From the cell containing the given text, extract its center point as (X, Y) coordinate. 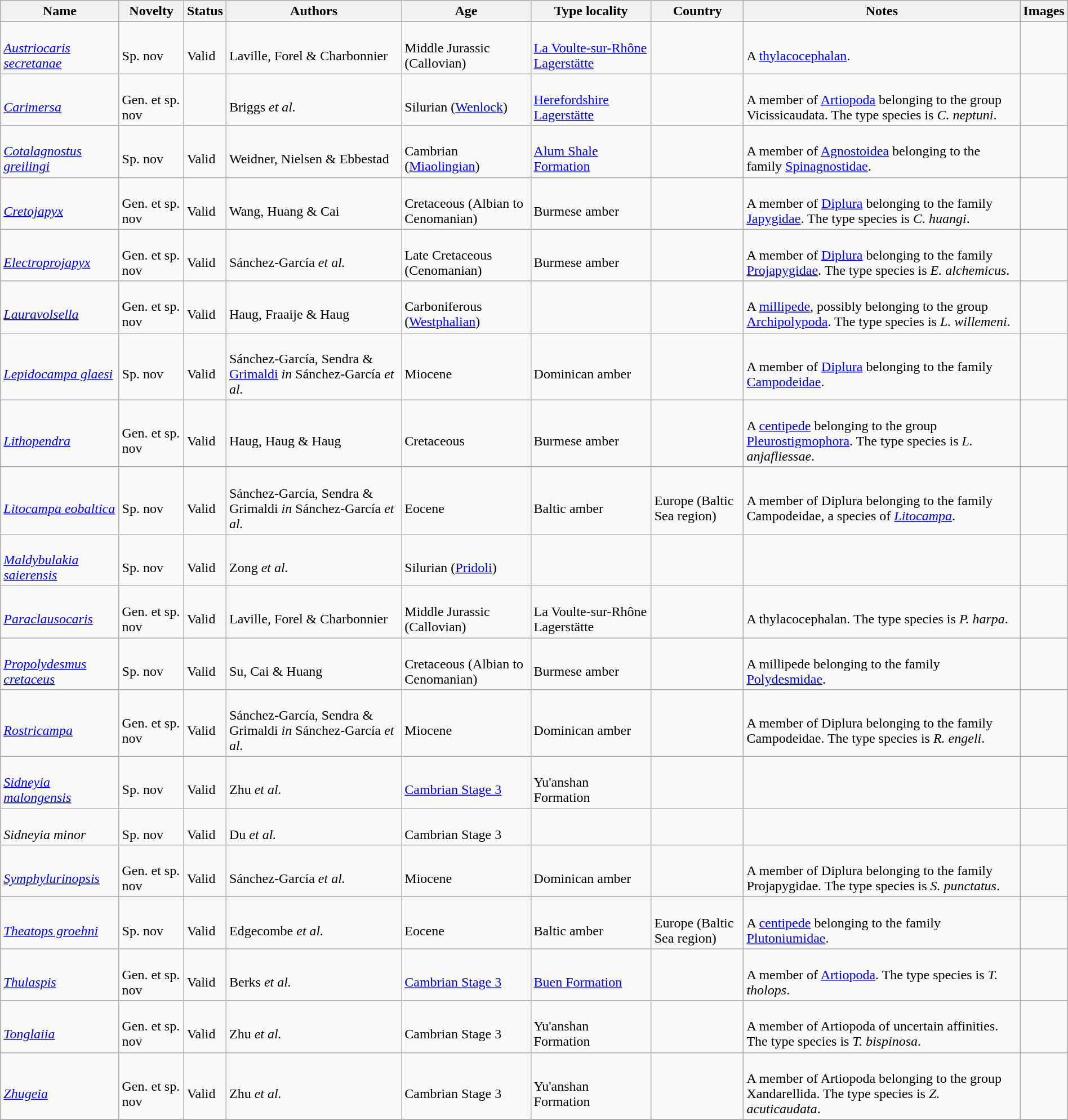
Notes (882, 11)
Cotalagnostus greilingi (60, 151)
A member of Diplura belonging to the family Projapygidae. The type species is S. punctatus. (882, 871)
A member of Artiopoda belonging to the group Xandarellida. The type species is Z. acuticaudata. (882, 1086)
Authors (313, 11)
Wang, Huang & Cai (313, 203)
Late Cretaceous (Cenomanian) (466, 255)
Weidner, Nielsen & Ebbestad (313, 151)
A millipede belonging to the family Polydesmidae. (882, 663)
Age (466, 11)
Cambrian (Miaolingian) (466, 151)
Alum Shale Formation (591, 151)
Electroprojapyx (60, 255)
Thulaspis (60, 975)
A member of Artiopoda belonging to the group Vicissicaudata. The type species is C. neptuni. (882, 100)
Rostricampa (60, 723)
Su, Cai & Huang (313, 663)
Zhugeia (60, 1086)
Silurian (Pridoli) (466, 560)
Litocampa eobaltica (60, 500)
Lepidocampa glaesi (60, 366)
Silurian (Wenlock) (466, 100)
Haug, Haug & Haug (313, 434)
Symphylurinopsis (60, 871)
Lithopendra (60, 434)
Status (205, 11)
Maldybulakia saierensis (60, 560)
A member of Agnostoidea belonging to the family Spinagnostidae. (882, 151)
Carboniferous (Westphalian) (466, 307)
Lauravolsella (60, 307)
Paraclausocaris (60, 612)
A member of Diplura belonging to the family Projapygidae. The type species is E. alchemicus. (882, 255)
Du et al. (313, 827)
Country (697, 11)
A member of Diplura belonging to the family Campodeidae. The type species is R. engeli. (882, 723)
A member of Artiopoda. The type species is T. tholops. (882, 975)
Haug, Fraaije & Haug (313, 307)
A thylacocephalan. The type species is P. harpa. (882, 612)
Buen Formation (591, 975)
Carimersa (60, 100)
A member of Diplura belonging to the family Campodeidae. (882, 366)
Berks et al. (313, 975)
Zong et al. (313, 560)
Images (1044, 11)
Tonglaiia (60, 1027)
A thylacocephalan. (882, 48)
Propolydesmus cretaceus (60, 663)
Name (60, 11)
Herefordshire Lagerstätte (591, 100)
Sidneyia malongensis (60, 783)
Sidneyia minor (60, 827)
Cretojapyx (60, 203)
A member of Artiopoda of uncertain affinities. The type species is T. bispinosa. (882, 1027)
Novelty (151, 11)
Type locality (591, 11)
A millipede, possibly belonging to the group Archipolypoda. The type species is L. willemeni. (882, 307)
A member of Diplura belonging to the family Japygidae. The type species is C. huangi. (882, 203)
Briggs et al. (313, 100)
Cretaceous (466, 434)
Edgecombe et al. (313, 923)
Austriocaris secretanae (60, 48)
A member of Diplura belonging to the family Campodeidae, a species of Litocampa. (882, 500)
A centipede belonging to the group Pleurostigmophora. The type species is L. anjafliessae. (882, 434)
A centipede belonging to the family Plutoniumidae. (882, 923)
Theatops groehni (60, 923)
